Locate the cell with the specified text and output its (x, y) center coordinate. 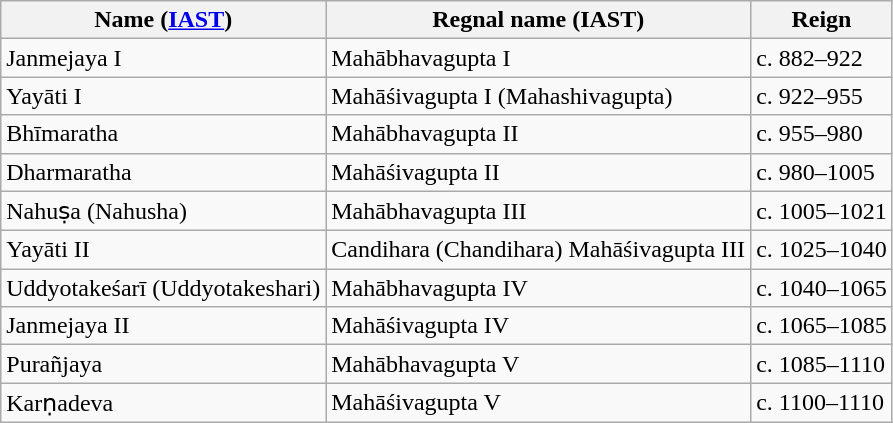
Bhīmaratha (164, 134)
Mahāśivagupta V (538, 403)
c. 980–1005 (822, 172)
Dharmaratha (164, 172)
c. 1025–1040 (822, 250)
Karṇadeva (164, 403)
Mahābhavagupta II (538, 134)
c. 1100–1110 (822, 403)
Yayāti I (164, 96)
Mahābhavagupta III (538, 211)
c. 922–955 (822, 96)
Regnal name (IAST) (538, 20)
Janmejaya II (164, 326)
Candihara (Chandihara) Mahāśivagupta III (538, 250)
Name (IAST) (164, 20)
Purañjaya (164, 364)
c. 1085–1110 (822, 364)
Mahābhavagupta V (538, 364)
Mahāśivagupta II (538, 172)
c. 1065–1085 (822, 326)
Yayāti II (164, 250)
c. 1005–1021 (822, 211)
Janmejaya I (164, 58)
Nahuṣa (Nahusha) (164, 211)
c. 955–980 (822, 134)
c. 882–922 (822, 58)
Uddyotakeśarī (Uddyotakeshari) (164, 288)
c. 1040–1065 (822, 288)
Reign (822, 20)
Mahābhavagupta IV (538, 288)
Mahābhavagupta I (538, 58)
Mahāśivagupta I (Mahashivagupta) (538, 96)
Mahāśivagupta IV (538, 326)
